Capture the cell that displays the provided text and extract its (x, y) central coordinate. 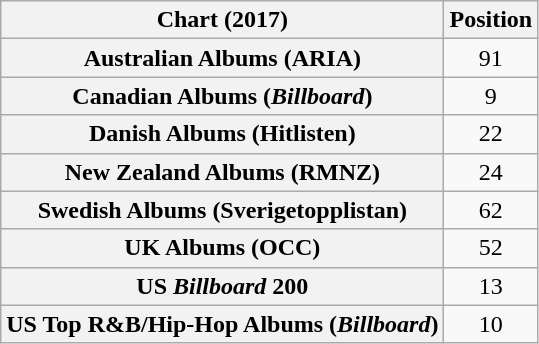
Position (491, 20)
Australian Albums (ARIA) (222, 58)
Chart (2017) (222, 20)
22 (491, 134)
Swedish Albums (Sverigetopplistan) (222, 210)
10 (491, 324)
62 (491, 210)
9 (491, 96)
Canadian Albums (Billboard) (222, 96)
13 (491, 286)
52 (491, 248)
Danish Albums (Hitlisten) (222, 134)
US Top R&B/Hip-Hop Albums (Billboard) (222, 324)
US Billboard 200 (222, 286)
New Zealand Albums (RMNZ) (222, 172)
24 (491, 172)
UK Albums (OCC) (222, 248)
91 (491, 58)
